Search for the cell housing the specified text and yield its [x, y] center coordinate. 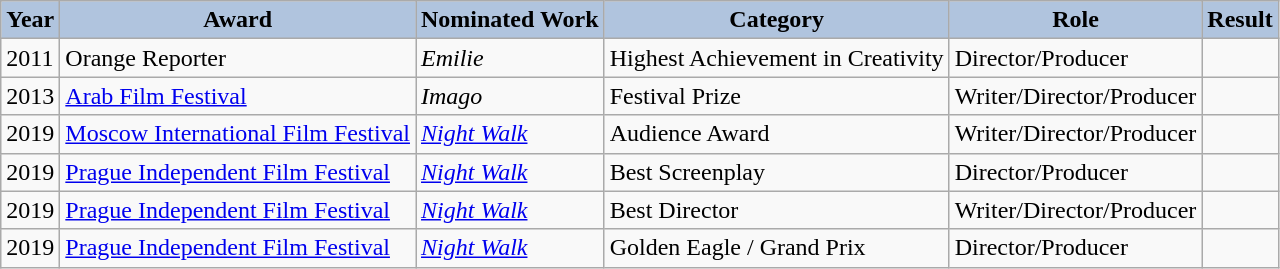
2011 [30, 58]
Festival Prize [776, 96]
Category [776, 20]
Award [238, 20]
Audience Award [776, 134]
Role [1076, 20]
Imago [510, 96]
2013 [30, 96]
Nominated Work [510, 20]
Year [30, 20]
Highest Achievement in Creativity [776, 58]
Arab Film Festival [238, 96]
Golden Eagle / Grand Prix [776, 248]
Best Director [776, 210]
Moscow International Film Festival [238, 134]
Best Screenplay [776, 172]
Orange Reporter [238, 58]
Emilie [510, 58]
Result [1240, 20]
